From the cell containing the given text, extract its center point as (x, y) coordinate. 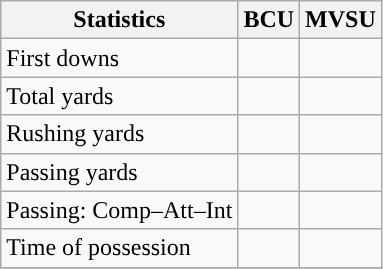
Passing yards (120, 172)
Time of possession (120, 248)
Statistics (120, 20)
Passing: Comp–Att–Int (120, 210)
MVSU (341, 20)
Rushing yards (120, 134)
Total yards (120, 96)
First downs (120, 58)
BCU (269, 20)
